Locate the cell with the specified text and output its [x, y] center coordinate. 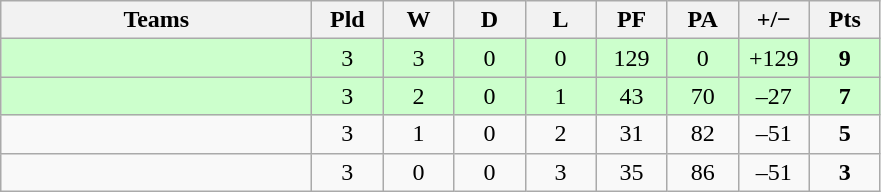
Pld [348, 20]
35 [632, 172]
9 [844, 58]
D [490, 20]
–27 [774, 96]
W [418, 20]
7 [844, 96]
82 [702, 134]
43 [632, 96]
PA [702, 20]
Pts [844, 20]
+129 [774, 58]
31 [632, 134]
PF [632, 20]
5 [844, 134]
+/− [774, 20]
Teams [156, 20]
70 [702, 96]
129 [632, 58]
L [560, 20]
86 [702, 172]
